Capture the cell that displays the provided text and extract its (X, Y) central coordinate. 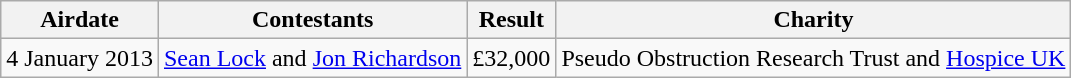
Sean Lock and Jon Richardson (312, 58)
Pseudo Obstruction Research Trust and Hospice UK (814, 58)
Airdate (80, 20)
4 January 2013 (80, 58)
£32,000 (512, 58)
Result (512, 20)
Contestants (312, 20)
Charity (814, 20)
